Find where the given text appears and provide that cell's center as (x, y) coordinate. 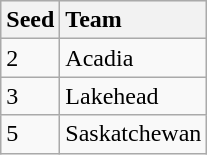
Acadia (134, 58)
Saskatchewan (134, 134)
2 (30, 58)
Lakehead (134, 96)
Team (134, 20)
5 (30, 134)
3 (30, 96)
Seed (30, 20)
